From the cell containing the given text, extract its center point as [X, Y] coordinate. 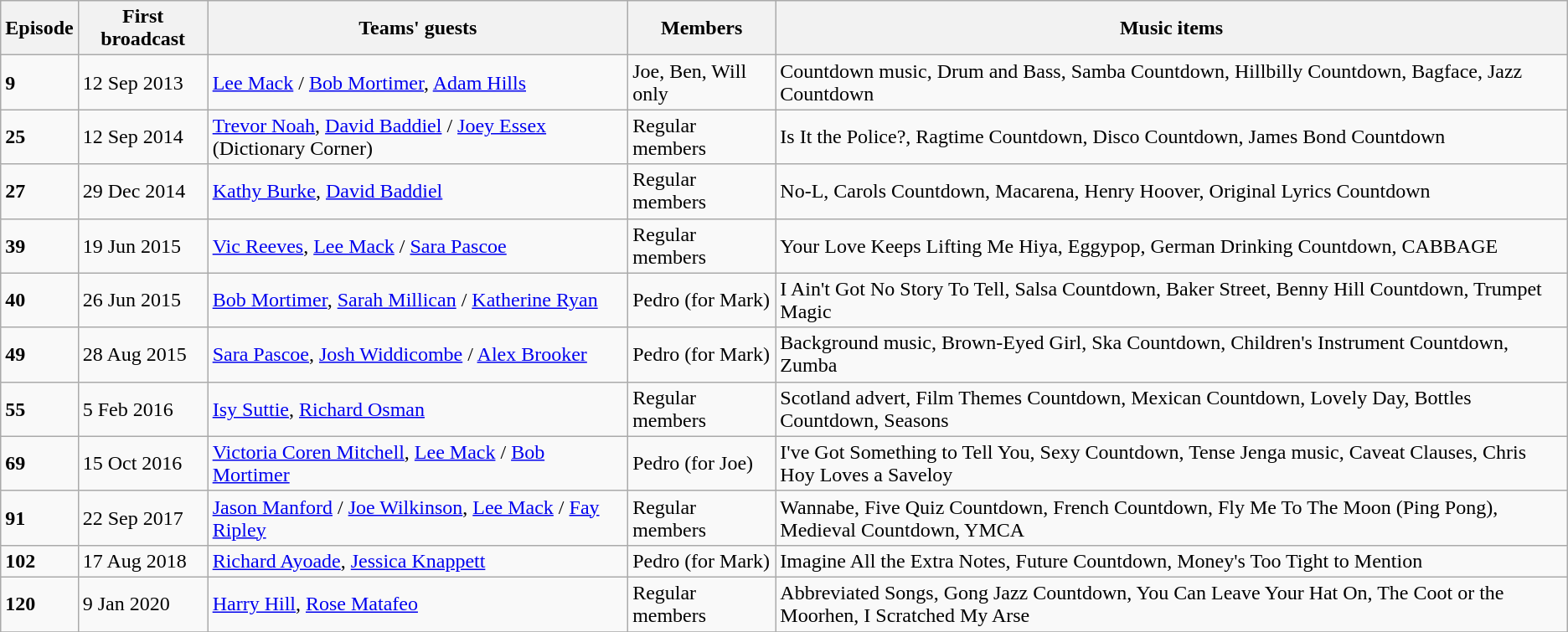
17 Aug 2018 [142, 561]
22 Sep 2017 [142, 517]
I Ain't Got No Story To Tell, Salsa Countdown, Baker Street, Benny Hill Countdown, Trumpet Magic [1171, 300]
No-L, Carols Countdown, Macarena, Henry Hoover, Original Lyrics Countdown [1171, 191]
27 [39, 191]
Abbreviated Songs, Gong Jazz Countdown, You Can Leave Your Hat On, The Coot or the Moorhen, I Scratched My Arse [1171, 604]
Jason Manford / Joe Wilkinson, Lee Mack / Fay Ripley [417, 517]
102 [39, 561]
29 Dec 2014 [142, 191]
Your Love Keeps Lifting Me Hiya, Eggypop, German Drinking Countdown, CABBAGE [1171, 246]
Joe, Ben, Will only [702, 82]
39 [39, 246]
Victoria Coren Mitchell, Lee Mack / Bob Mortimer [417, 464]
19 Jun 2015 [142, 246]
Trevor Noah, David Baddiel / Joey Essex (Dictionary Corner) [417, 137]
9 Jan 2020 [142, 604]
Isy Suttie, Richard Osman [417, 408]
First broadcast [142, 28]
25 [39, 137]
Harry Hill, Rose Matafeo [417, 604]
I've Got Something to Tell You, Sexy Countdown, Tense Jenga music, Caveat Clauses, Chris Hoy Loves a Saveloy [1171, 464]
120 [39, 604]
Members [702, 28]
Bob Mortimer, Sarah Millican / Katherine Ryan [417, 300]
55 [39, 408]
Richard Ayoade, Jessica Knappett [417, 561]
28 Aug 2015 [142, 355]
Countdown music, Drum and Bass, Samba Countdown, Hillbilly Countdown, Bagface, Jazz Countdown [1171, 82]
Is It the Police?, Ragtime Countdown, Disco Countdown, James Bond Countdown [1171, 137]
Sara Pascoe, Josh Widdicombe / Alex Brooker [417, 355]
12 Sep 2013 [142, 82]
15 Oct 2016 [142, 464]
Imagine All the Extra Notes, Future Countdown, Money's Too Tight to Mention [1171, 561]
Lee Mack / Bob Mortimer, Adam Hills [417, 82]
9 [39, 82]
26 Jun 2015 [142, 300]
Teams' guests [417, 28]
Scotland advert, Film Themes Countdown, Mexican Countdown, Lovely Day, Bottles Countdown, Seasons [1171, 408]
Vic Reeves, Lee Mack / Sara Pascoe [417, 246]
5 Feb 2016 [142, 408]
Episode [39, 28]
12 Sep 2014 [142, 137]
Wannabe, Five Quiz Countdown, French Countdown, Fly Me To The Moon (Ping Pong), Medieval Countdown, YMCA [1171, 517]
91 [39, 517]
Background music, Brown-Eyed Girl, Ska Countdown, Children's Instrument Countdown, Zumba [1171, 355]
Music items [1171, 28]
Pedro (for Joe) [702, 464]
Kathy Burke, David Baddiel [417, 191]
40 [39, 300]
69 [39, 464]
49 [39, 355]
